Return the (x, y) coordinate for the center point of the cell that contains the specified text.  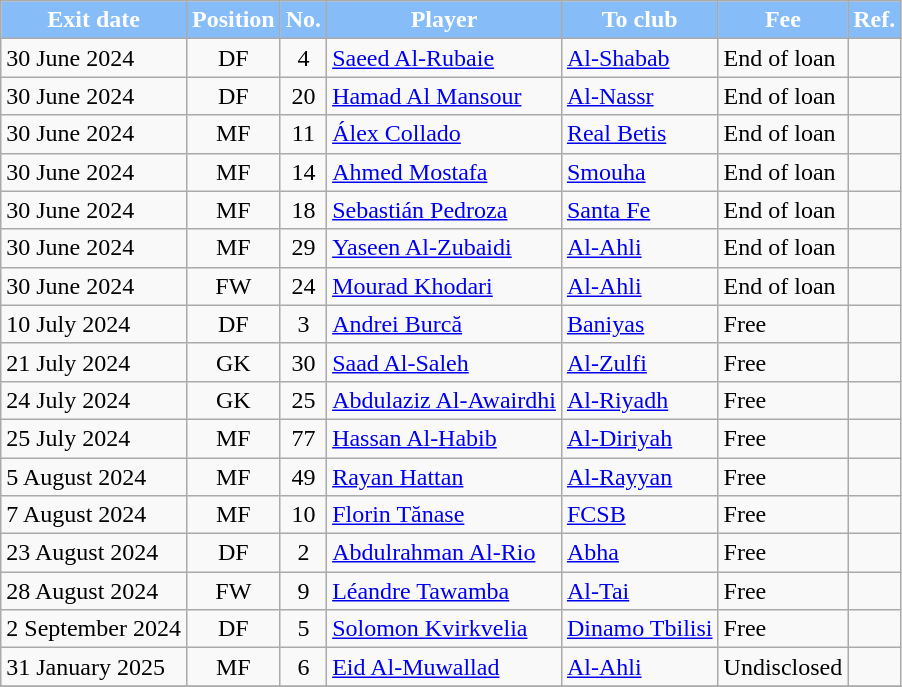
2 (303, 553)
Al-Shabab (640, 58)
Al-Nassr (640, 96)
30 (303, 362)
Andrei Burcă (444, 324)
Player (444, 20)
Saeed Al-Rubaie (444, 58)
Hamad Al Mansour (444, 96)
Position (233, 20)
Abdulrahman Al-Rio (444, 553)
Abdulaziz Al-Awairdhi (444, 400)
To club (640, 20)
Ahmed Mostafa (444, 172)
Dinamo Tbilisi (640, 629)
Hassan Al-Habib (444, 438)
25 July 2024 (94, 438)
10 (303, 515)
29 (303, 248)
2 September 2024 (94, 629)
7 August 2024 (94, 515)
3 (303, 324)
FCSB (640, 515)
Real Betis (640, 134)
Fee (783, 20)
20 (303, 96)
49 (303, 477)
Al-Rayyan (640, 477)
24 (303, 286)
24 July 2024 (94, 400)
5 (303, 629)
Florin Tănase (444, 515)
Baniyas (640, 324)
Ref. (874, 20)
Saad Al-Saleh (444, 362)
Al-Tai (640, 591)
Smouha (640, 172)
Al-Zulfi (640, 362)
Léandre Tawamba (444, 591)
21 July 2024 (94, 362)
11 (303, 134)
No. (303, 20)
14 (303, 172)
9 (303, 591)
Eid Al-Muwallad (444, 667)
23 August 2024 (94, 553)
Rayan Hattan (444, 477)
10 July 2024 (94, 324)
Exit date (94, 20)
18 (303, 210)
Sebastián Pedroza (444, 210)
Undisclosed (783, 667)
77 (303, 438)
Abha (640, 553)
Al-Diriyah (640, 438)
Santa Fe (640, 210)
5 August 2024 (94, 477)
28 August 2024 (94, 591)
Yaseen Al-Zubaidi (444, 248)
Álex Collado (444, 134)
31 January 2025 (94, 667)
Solomon Kvirkvelia (444, 629)
Al-Riyadh (640, 400)
Mourad Khodari (444, 286)
25 (303, 400)
6 (303, 667)
4 (303, 58)
